Find where the given text appears and provide that cell's center as (X, Y) coordinate. 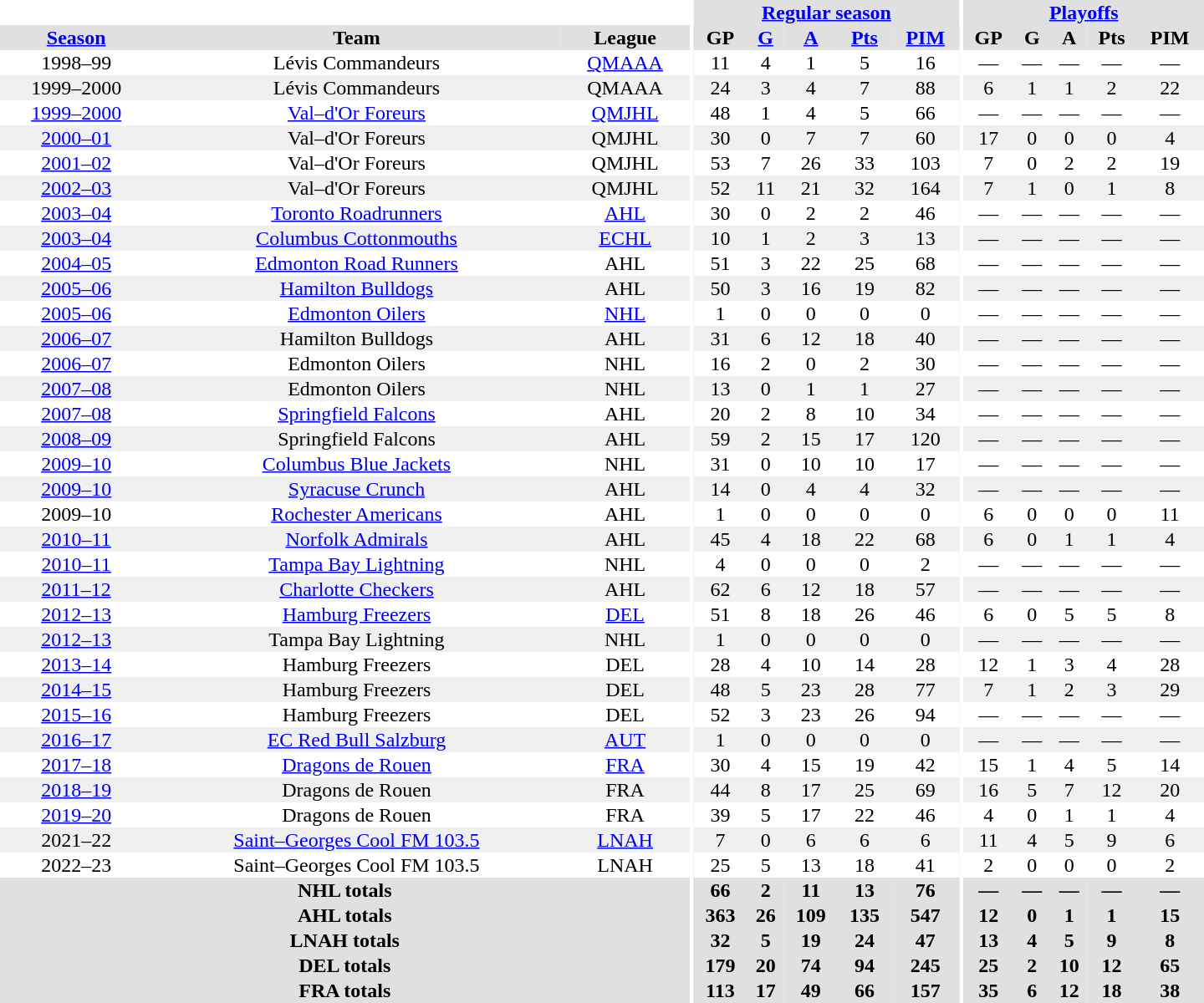
2013–14 (76, 664)
120 (926, 439)
Toronto Roadrunners (356, 213)
50 (720, 288)
Columbus Cottonmouths (356, 238)
2015–16 (76, 715)
82 (926, 288)
60 (926, 138)
Syracuse Crunch (356, 489)
Edmonton Road Runners (356, 263)
34 (926, 414)
Regular season (826, 13)
62 (720, 589)
179 (720, 965)
27 (926, 389)
33 (865, 163)
38 (1170, 990)
2016–17 (76, 740)
40 (926, 339)
157 (926, 990)
2002–03 (76, 188)
57 (926, 589)
44 (720, 790)
109 (811, 915)
74 (811, 965)
2001–02 (76, 163)
77 (926, 690)
Columbus Blue Jackets (356, 464)
69 (926, 790)
EC Red Bull Salzburg (356, 740)
Norfolk Admirals (356, 539)
League (625, 38)
Rochester Americans (356, 514)
88 (926, 88)
35 (988, 990)
45 (720, 539)
49 (811, 990)
AUT (625, 740)
Playoffs (1084, 13)
65 (1170, 965)
2014–15 (76, 690)
103 (926, 163)
2018–19 (76, 790)
135 (865, 915)
53 (720, 163)
FRA totals (344, 990)
113 (720, 990)
2000–01 (76, 138)
2022–23 (76, 865)
2017–18 (76, 765)
Season (76, 38)
2021–22 (76, 840)
39 (720, 815)
Charlotte Checkers (356, 589)
76 (926, 890)
AHL totals (344, 915)
NHL totals (344, 890)
2019–20 (76, 815)
29 (1170, 690)
547 (926, 915)
245 (926, 965)
ECHL (625, 238)
DEL totals (344, 965)
1998–99 (76, 63)
21 (811, 188)
164 (926, 188)
Team (356, 38)
42 (926, 765)
2008–09 (76, 439)
47 (926, 940)
41 (926, 865)
2004–05 (76, 263)
363 (720, 915)
59 (720, 439)
LNAH totals (344, 940)
2011–12 (76, 589)
